Search for the cell housing the specified text and yield its [X, Y] center coordinate. 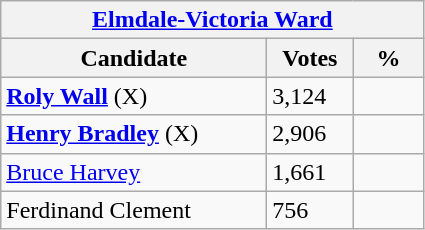
Henry Bradley (X) [134, 134]
Votes [310, 58]
756 [310, 210]
Roly Wall (X) [134, 96]
1,661 [310, 172]
Elmdale-Victoria Ward [212, 20]
Candidate [134, 58]
% [388, 58]
Ferdinand Clement [134, 210]
3,124 [310, 96]
2,906 [310, 134]
Bruce Harvey [134, 172]
